For the text-containing cell, return its midpoint in [x, y] coordinate format. 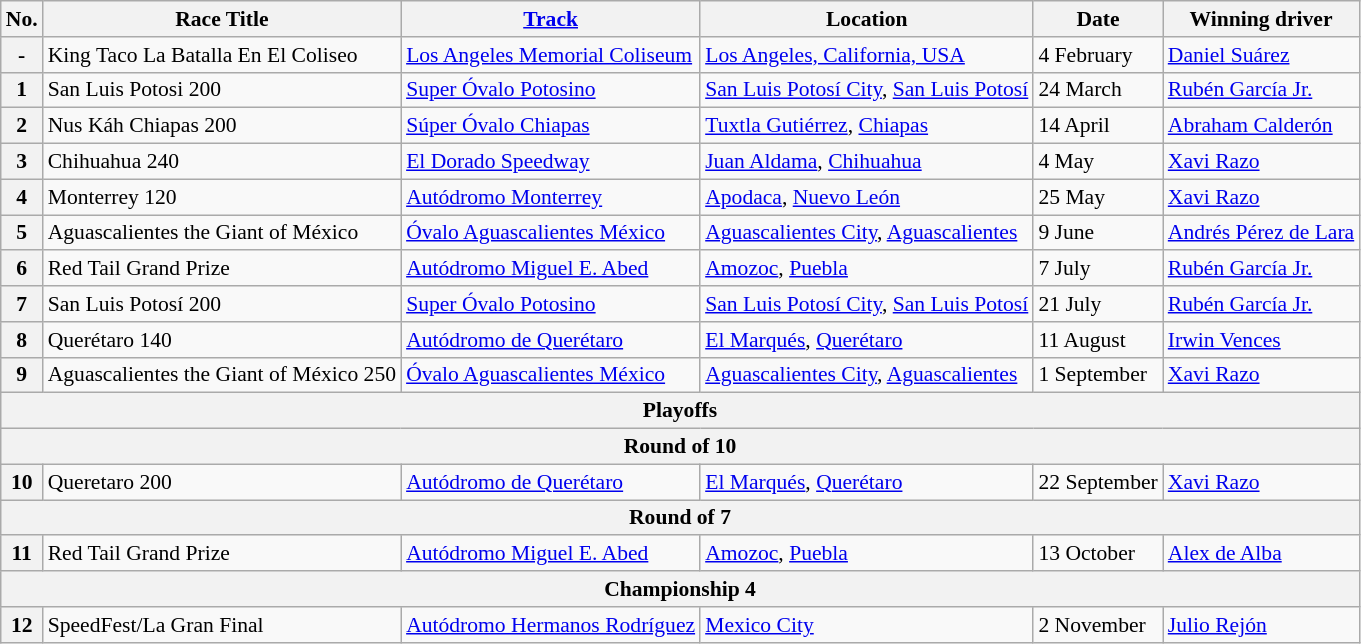
11 August [1098, 340]
Apodaca, Nuevo León [866, 197]
Race Title [222, 19]
Monterrey 120 [222, 197]
Andrés Pérez de Lara [1262, 233]
9 June [1098, 233]
Round of 10 [680, 447]
Winning driver [1262, 19]
21 July [1098, 304]
3 [22, 162]
Los Angeles, California, USA [866, 55]
1 September [1098, 375]
Queretaro 200 [222, 482]
Round of 7 [680, 518]
El Dorado Speedway [550, 162]
SpeedFest/La Gran Final [222, 625]
13 October [1098, 554]
Querétaro 140 [222, 340]
9 [22, 375]
8 [22, 340]
12 [22, 625]
Aguascalientes the Giant of México [222, 233]
San Luis Potosi 200 [222, 90]
King Taco La Batalla En El Coliseo [222, 55]
25 May [1098, 197]
24 March [1098, 90]
7 July [1098, 269]
6 [22, 269]
No. [22, 19]
10 [22, 482]
- [22, 55]
Irwin Vences [1262, 340]
Tuxtla Gutiérrez, Chiapas [866, 126]
4 February [1098, 55]
Juan Aldama, Chihuahua [866, 162]
Mexico City [866, 625]
Location [866, 19]
Aguascalientes the Giant of México 250 [222, 375]
Los Angeles Memorial Coliseum [550, 55]
San Luis Potosí 200 [222, 304]
1 [22, 90]
7 [22, 304]
11 [22, 554]
2 November [1098, 625]
Championship 4 [680, 589]
2 [22, 126]
Julio Rejón [1262, 625]
22 September [1098, 482]
4 May [1098, 162]
14 April [1098, 126]
Date [1098, 19]
Abraham Calderón [1262, 126]
Chihuahua 240 [222, 162]
Autódromo Hermanos Rodríguez [550, 625]
Daniel Suárez [1262, 55]
4 [22, 197]
Autódromo Monterrey [550, 197]
Súper Óvalo Chiapas [550, 126]
Alex de Alba [1262, 554]
Track [550, 19]
Playoffs [680, 411]
5 [22, 233]
Nus Káh Chiapas 200 [222, 126]
